Identify which cell holds the provided text, then report its [X, Y] central coordinate. 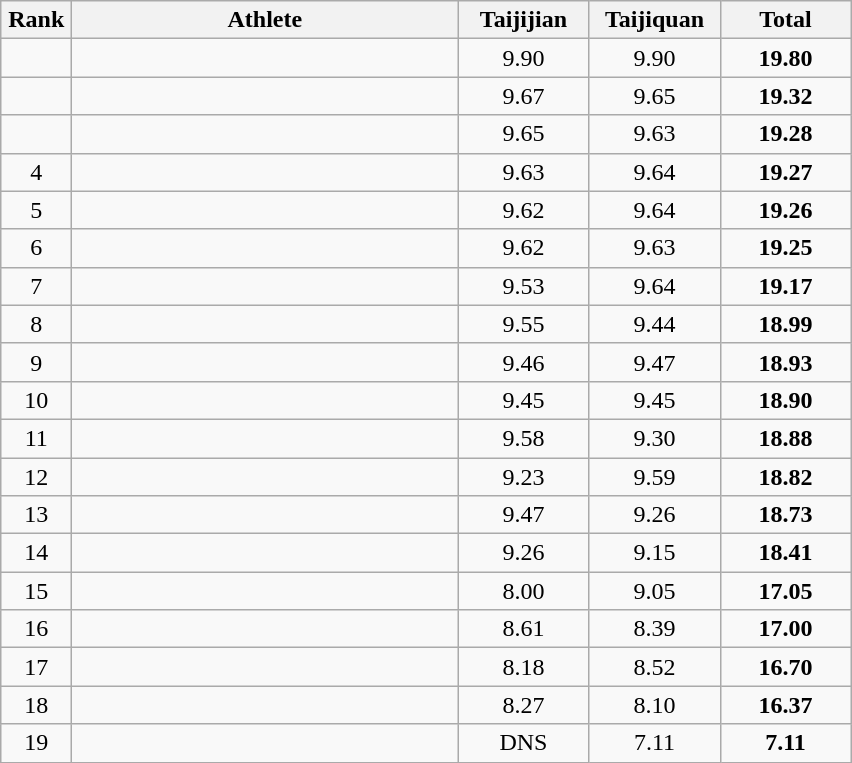
13 [36, 515]
18.93 [786, 362]
8.52 [654, 667]
Taijijian [524, 20]
7 [36, 286]
9.05 [654, 591]
8.61 [524, 629]
16 [36, 629]
6 [36, 248]
9.67 [524, 96]
8.00 [524, 591]
Taijiquan [654, 20]
19.27 [786, 172]
19.80 [786, 58]
8 [36, 324]
9.59 [654, 477]
8.18 [524, 667]
Total [786, 20]
11 [36, 438]
9.44 [654, 324]
19 [36, 743]
9.55 [524, 324]
19.17 [786, 286]
8.39 [654, 629]
18.73 [786, 515]
17.00 [786, 629]
17 [36, 667]
18.82 [786, 477]
16.70 [786, 667]
18.90 [786, 400]
12 [36, 477]
16.37 [786, 705]
19.32 [786, 96]
Athlete [265, 20]
9.30 [654, 438]
5 [36, 210]
19.25 [786, 248]
9 [36, 362]
9.58 [524, 438]
Rank [36, 20]
4 [36, 172]
15 [36, 591]
18.88 [786, 438]
9.53 [524, 286]
18 [36, 705]
8.27 [524, 705]
9.46 [524, 362]
9.15 [654, 553]
18.41 [786, 553]
10 [36, 400]
19.26 [786, 210]
18.99 [786, 324]
9.23 [524, 477]
DNS [524, 743]
17.05 [786, 591]
19.28 [786, 134]
14 [36, 553]
8.10 [654, 705]
